Locate the cell with the specified text and output its (X, Y) center coordinate. 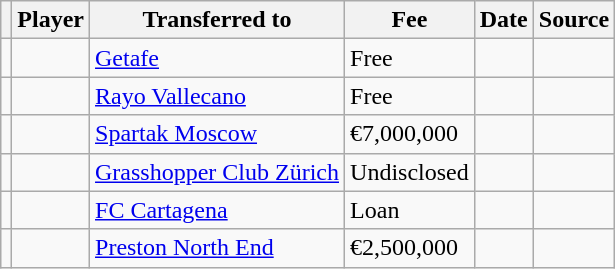
Fee (410, 20)
Transferred to (218, 20)
€2,500,000 (410, 248)
Date (504, 20)
Undisclosed (410, 172)
Spartak Moscow (218, 134)
€7,000,000 (410, 134)
Source (574, 20)
FC Cartagena (218, 210)
Loan (410, 210)
Preston North End (218, 248)
Grasshopper Club Zürich (218, 172)
Player (51, 20)
Rayo Vallecano (218, 96)
Getafe (218, 58)
